From the cell containing the given text, extract its center point as [X, Y] coordinate. 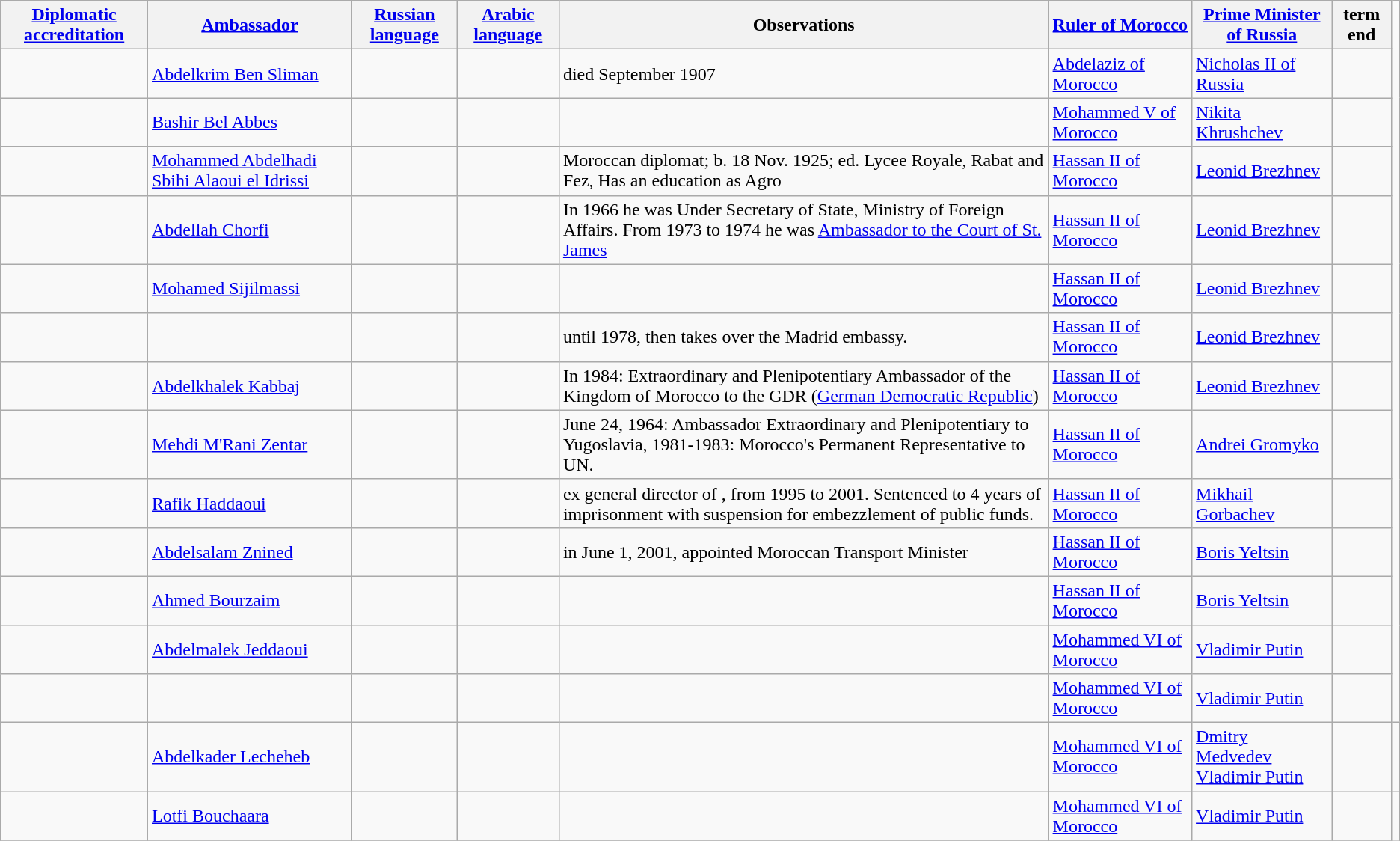
June 24, 1964: Ambassador Extraordinary and Plenipotentiary to Yugoslavia, 1981-1983: Morocco's Permanent Representative to UN. [803, 444]
Abdelmalek Jeddaoui [250, 649]
Observations [803, 25]
Abdelkhalek Kabbaj [250, 386]
Abdelkader Lecheheb [250, 757]
Ahmed Bourzaim [250, 600]
Mohammed Abdelhadi Sbihi Alaoui el Idrissi [250, 171]
Diplomatic accreditation [75, 25]
Ambassador [250, 25]
Nikita Khrushchev [1262, 123]
ex general director of , from 1995 to 2001. Sentenced to 4 years of imprisonment with suspension for embezzlement of public funds. [803, 503]
Mehdi M'Rani Zentar [250, 444]
Mohamed Sijilmassi [250, 289]
Mikhail Gorbachev [1262, 503]
In 1984: Extraordinary and Plenipotentiary Ambassador of the Kingdom of Morocco to the GDR (German Democratic Republic) [803, 386]
Lotfi Bouchaara [250, 816]
Abdellah Chorfi [250, 230]
term end [1361, 25]
Prime Minister of Russia [1262, 25]
In 1966 he was Under Secretary of State, Ministry of Foreign Affairs. From 1973 to 1974 he was Ambassador to the Court of St. James [803, 230]
Andrei Gromyko [1262, 444]
in June 1, 2001, appointed Moroccan Transport Minister [803, 552]
Abdelkrim Ben Sliman [250, 73]
Abdelaziz of Morocco [1120, 73]
Moroccan diplomat; b. 18 Nov. 1925; ed. Lycee Royale, Rabat and Fez, Has an education as Agro [803, 171]
Bashir Bel Abbes [250, 123]
Rafik Haddaoui [250, 503]
Abdelsalam Znined [250, 552]
Dmitry MedvedevVladimir Putin [1262, 757]
Nicholas II of Russia [1262, 73]
Russian language [404, 25]
Mohammed V of Morocco [1120, 123]
until 1978, then takes over the Madrid embassy. [803, 337]
Arabic language [508, 25]
died September 1907 [803, 73]
Ruler of Morocco [1120, 25]
